Capture the cell that displays the provided text and extract its (x, y) central coordinate. 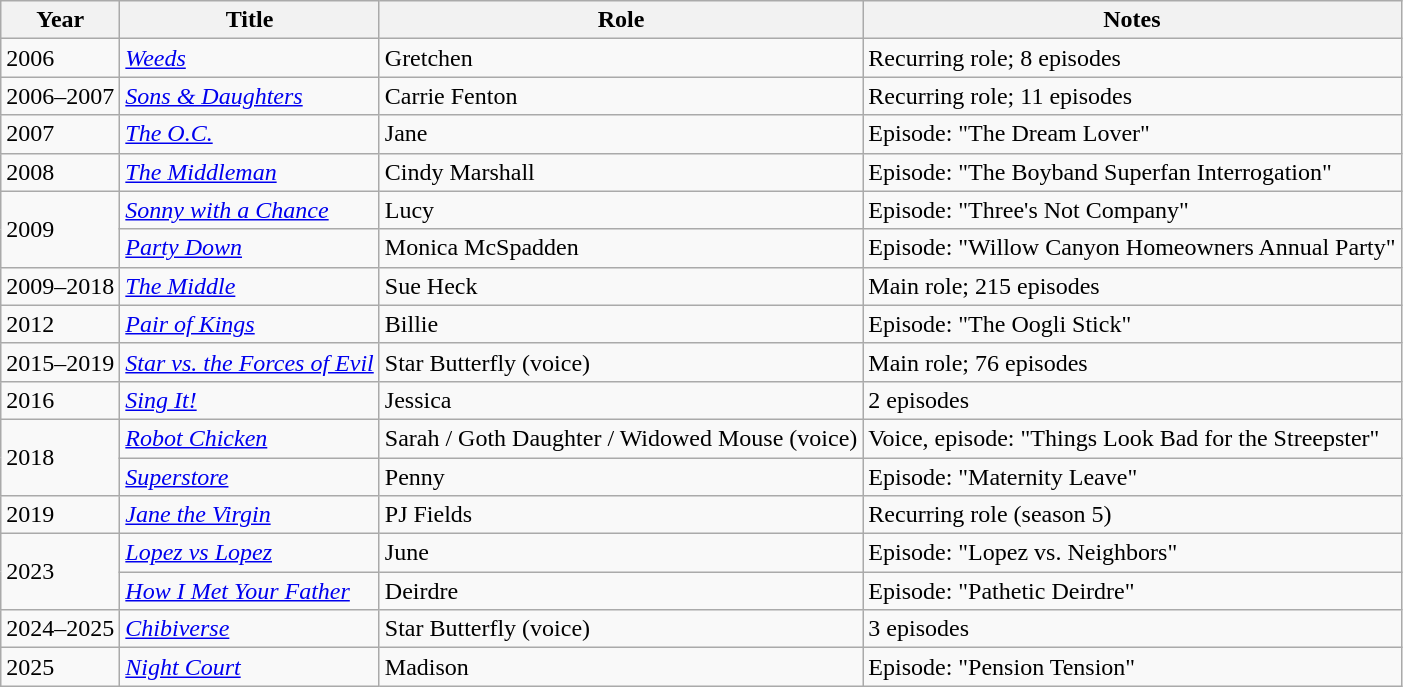
Star vs. the Forces of Evil (250, 362)
Lucy (621, 210)
2007 (60, 134)
Jessica (621, 400)
June (621, 553)
Episode: "Lopez vs. Neighbors" (1132, 553)
2 episodes (1132, 400)
Voice, episode: "Things Look Bad for the Streepster" (1132, 438)
Episode: "Willow Canyon Homeowners Annual Party" (1132, 248)
Carrie Fenton (621, 96)
Gretchen (621, 58)
Weeds (250, 58)
How I Met Your Father (250, 591)
Title (250, 20)
Episode: "Pension Tension" (1132, 667)
Monica McSpadden (621, 248)
Sarah / Goth Daughter / Widowed Mouse (voice) (621, 438)
Robot Chicken (250, 438)
Cindy Marshall (621, 172)
2023 (60, 572)
2009 (60, 229)
Jane the Virgin (250, 515)
Year (60, 20)
Episode: "The Dream Lover" (1132, 134)
2025 (60, 667)
Deirdre (621, 591)
Sonny with a Chance (250, 210)
Sing It! (250, 400)
Episode: "Maternity Leave" (1132, 477)
2019 (60, 515)
Chibiverse (250, 629)
The Middleman (250, 172)
Episode: "Three's Not Company" (1132, 210)
Recurring role; 8 episodes (1132, 58)
Main role; 76 episodes (1132, 362)
2018 (60, 457)
Recurring role; 11 episodes (1132, 96)
Role (621, 20)
2008 (60, 172)
Notes (1132, 20)
Sue Heck (621, 286)
Superstore (250, 477)
2024–2025 (60, 629)
Sons & Daughters (250, 96)
Billie (621, 324)
2006 (60, 58)
Jane (621, 134)
Episode: "The Oogli Stick" (1132, 324)
2015–2019 (60, 362)
2012 (60, 324)
Episode: "Pathetic Deirdre" (1132, 591)
Night Court (250, 667)
The Middle (250, 286)
Lopez vs Lopez (250, 553)
2006–2007 (60, 96)
2009–2018 (60, 286)
Recurring role (season 5) (1132, 515)
3 episodes (1132, 629)
Madison (621, 667)
Main role; 215 episodes (1132, 286)
Episode: "The Boyband Superfan Interrogation" (1132, 172)
2016 (60, 400)
PJ Fields (621, 515)
Party Down (250, 248)
The O.C. (250, 134)
Penny (621, 477)
Pair of Kings (250, 324)
